From the cell containing the given text, extract its center point as [x, y] coordinate. 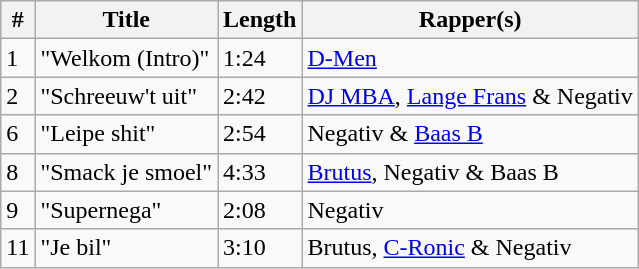
1 [18, 58]
6 [18, 134]
2 [18, 96]
# [18, 20]
2:42 [260, 96]
Rapper(s) [470, 20]
"Leipe shit" [126, 134]
Brutus, C-Ronic & Negativ [470, 248]
"Welkom (Intro)" [126, 58]
3:10 [260, 248]
Brutus, Negativ & Baas B [470, 172]
1:24 [260, 58]
11 [18, 248]
2:54 [260, 134]
Title [126, 20]
"Supernega" [126, 210]
4:33 [260, 172]
"Je bil" [126, 248]
2:08 [260, 210]
8 [18, 172]
"Schreeuw't uit" [126, 96]
DJ MBA, Lange Frans & Negativ [470, 96]
Negativ & Baas B [470, 134]
Length [260, 20]
"Smack je smoel" [126, 172]
Negativ [470, 210]
9 [18, 210]
D-Men [470, 58]
